Pinpoint the cell where the given text exists, returning its (X, Y) midpoint coordinate. 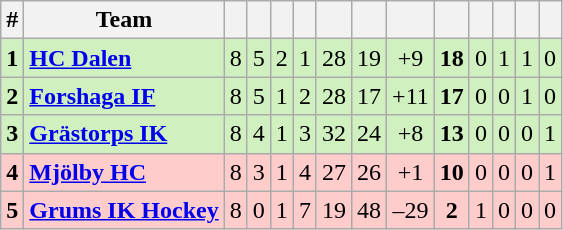
+11 (411, 96)
# (12, 20)
HC Dalen (124, 58)
26 (370, 172)
+1 (411, 172)
7 (304, 210)
Grästorps IK (124, 134)
32 (334, 134)
10 (452, 172)
Team (124, 20)
+8 (411, 134)
18 (452, 58)
+9 (411, 58)
Grums IK Hockey (124, 210)
27 (334, 172)
48 (370, 210)
24 (370, 134)
–29 (411, 210)
13 (452, 134)
Mjölby HC (124, 172)
Forshaga IF (124, 96)
